Return (X, Y) of the center of cell containing provided text 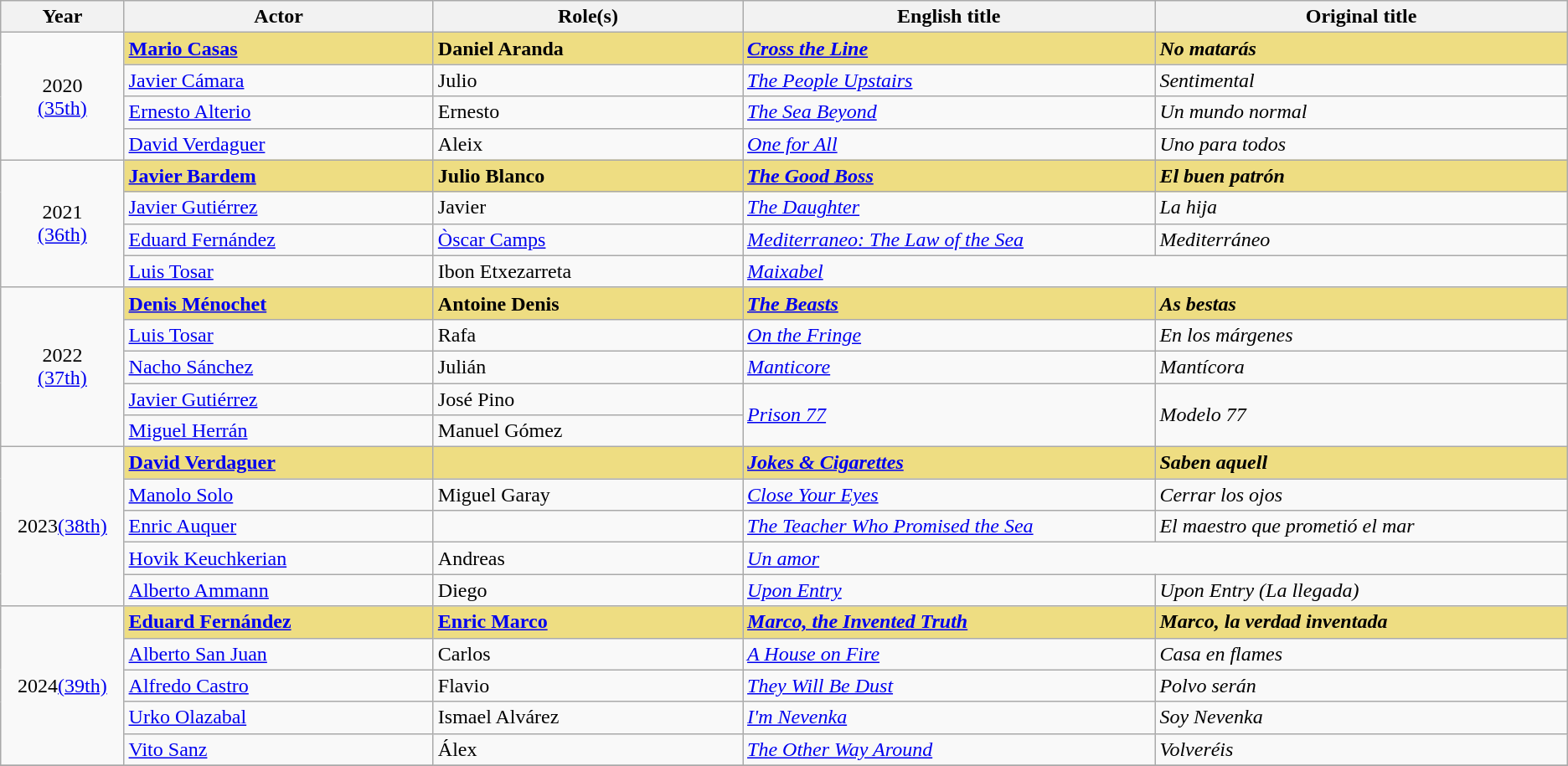
English title (949, 17)
Original title (1361, 17)
The Daughter (949, 208)
Soy Nevenka (1361, 717)
Alberto Ammann (278, 590)
Enric Marco (588, 622)
Ernesto Alterio (278, 112)
Alfredo Castro (278, 686)
Manuel Gómez (588, 431)
Cerrar los ojos (1361, 495)
On the Fringe (949, 335)
Mediterraneo: The Law of the Sea (949, 239)
Mediterráneo (1361, 239)
One for All (949, 144)
I'm Nevenka (949, 717)
Manolo Solo (278, 495)
Daniel Aranda (588, 49)
Òscar Camps (588, 239)
Miguel Garay (588, 495)
Polvo serán (1361, 686)
El buen patrón (1361, 176)
Denis Ménochet (278, 303)
The Good Boss (949, 176)
Upon Entry (949, 590)
The Other Way Around (949, 749)
They Will Be Dust (949, 686)
Ibon Etxezarreta (588, 271)
Sentimental (1361, 80)
The People Upstairs (949, 80)
Role(s) (588, 17)
Julio Blanco (588, 176)
Julián (588, 367)
Mario Casas (278, 49)
Manticore (949, 367)
2020(35th) (62, 96)
Hovik Keuchkerian (278, 558)
Casa en flames (1361, 654)
Jokes & Cigarettes (949, 463)
Year (62, 17)
Vito Sanz (278, 749)
Aleix (588, 144)
Close Your Eyes (949, 495)
Javier (588, 208)
Urko Olazabal (278, 717)
Un mundo normal (1361, 112)
Ismael Alvárez (588, 717)
Cross the Line (949, 49)
The Teacher Who Promised the Sea (949, 527)
Diego (588, 590)
José Pino (588, 399)
A House on Fire (949, 654)
Mantícora (1361, 367)
Miguel Herrán (278, 431)
En los márgenes (1361, 335)
The Beasts (949, 303)
Volveréis (1361, 749)
2024(39th) (62, 686)
Enric Auquer (278, 527)
Uno para todos (1361, 144)
2022(37th) (62, 367)
2021(36th) (62, 224)
Nacho Sánchez (278, 367)
Marco, the Invented Truth (949, 622)
Álex (588, 749)
Marco, la verdad inventada (1361, 622)
La hija (1361, 208)
Prison 77 (949, 415)
Carlos (588, 654)
Javier Cámara (278, 80)
Alberto San Juan (278, 654)
As bestas (1361, 303)
Rafa (588, 335)
Ernesto (588, 112)
Modelo 77 (1361, 415)
Andreas (588, 558)
2023(38th) (62, 527)
Actor (278, 17)
Un amor (1156, 558)
Flavio (588, 686)
El maestro que prometió el mar (1361, 527)
Maixabel (1156, 271)
Antoine Denis (588, 303)
Javier Bardem (278, 176)
Upon Entry (La llegada) (1361, 590)
No matarás (1361, 49)
The Sea Beyond (949, 112)
Julio (588, 80)
Saben aquell (1361, 463)
